For the text-containing cell, return its midpoint in [X, Y] coordinate format. 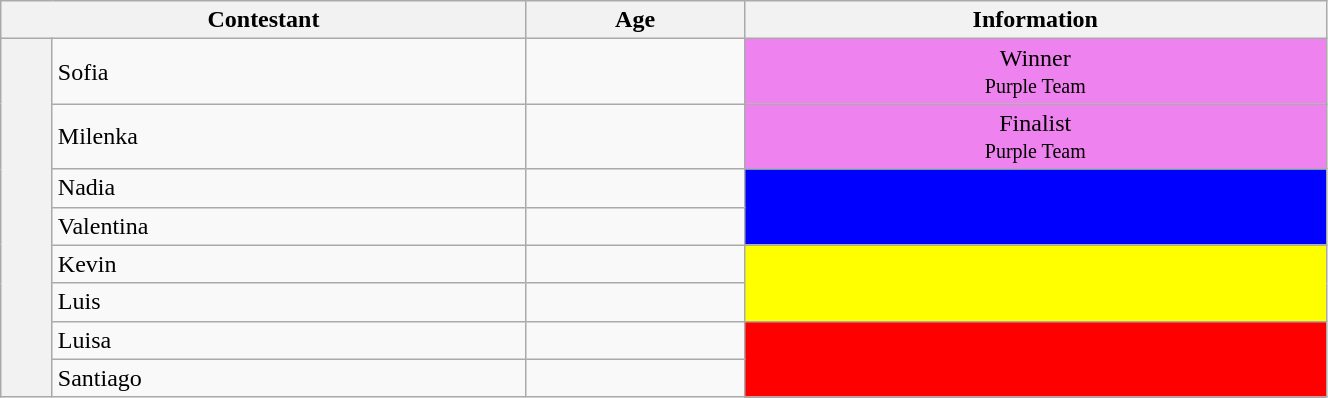
Nadia [289, 188]
WinnerPurple Team [1035, 72]
FinalistPurple Team [1035, 136]
Luis [289, 302]
Sofia [289, 72]
Information [1035, 20]
Contestant [264, 20]
Valentina [289, 226]
Milenka [289, 136]
Kevin [289, 264]
Age [635, 20]
Luisa [289, 340]
Santiago [289, 378]
